Provide the (X, Y) coordinate of the cell's center where the given text is located.  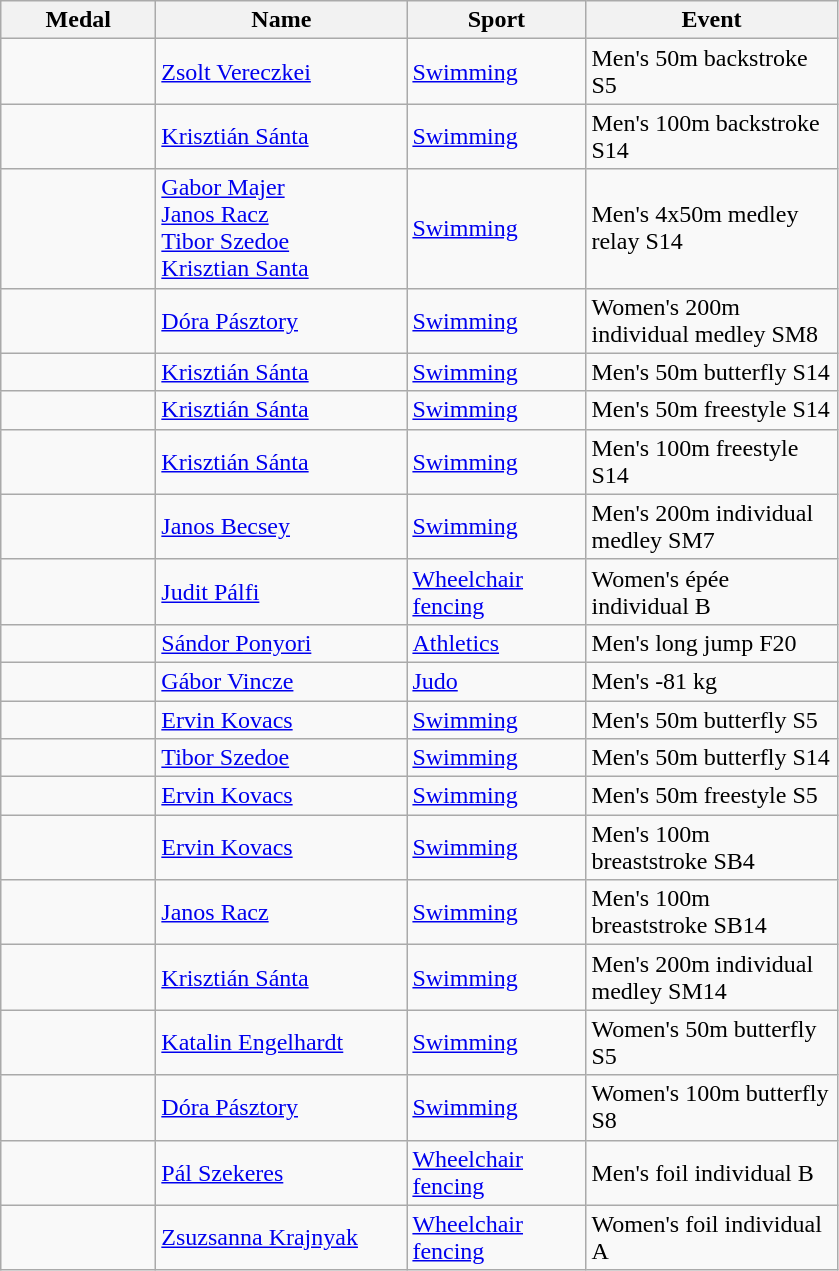
Gábor Vincze (282, 681)
Men's 4x50m medley relay S14 (712, 228)
Men's 200m individual medley SM7 (712, 526)
Men's 100m breaststroke SB4 (712, 848)
Katalin Engelhardt (282, 1042)
Pál Szekeres (282, 1172)
Judo (496, 681)
Women's 100m butterfly S8 (712, 1108)
Men's 100m breaststroke SB14 (712, 912)
Women's foil individual A (712, 1238)
Men's 50m backstroke S5 (712, 72)
Men's 100m freestyle S14 (712, 462)
Women's épée individual B (712, 592)
Men's -81 kg (712, 681)
Zsolt Vereczkei (282, 72)
Medal (78, 20)
Athletics (496, 643)
Judit Pálfi (282, 592)
Men's 50m freestyle S5 (712, 796)
Gabor Majer Janos Racz Tibor Szedoe Krisztian Santa (282, 228)
Men's 100m backstroke S14 (712, 136)
Name (282, 20)
Men's foil individual B (712, 1172)
Tibor Szedoe (282, 758)
Janos Becsey (282, 526)
Event (712, 20)
Janos Racz (282, 912)
Sport (496, 20)
Women's 50m butterfly S5 (712, 1042)
Sándor Ponyori (282, 643)
Zsuzsanna Krajnyak (282, 1238)
Women's 200m individual medley SM8 (712, 320)
Men's 200m individual medley SM14 (712, 978)
Men's long jump F20 (712, 643)
Men's 50m freestyle S14 (712, 410)
Men's 50m butterfly S5 (712, 719)
